Return the (X, Y) coordinate for the center point of the cell that contains the specified text.  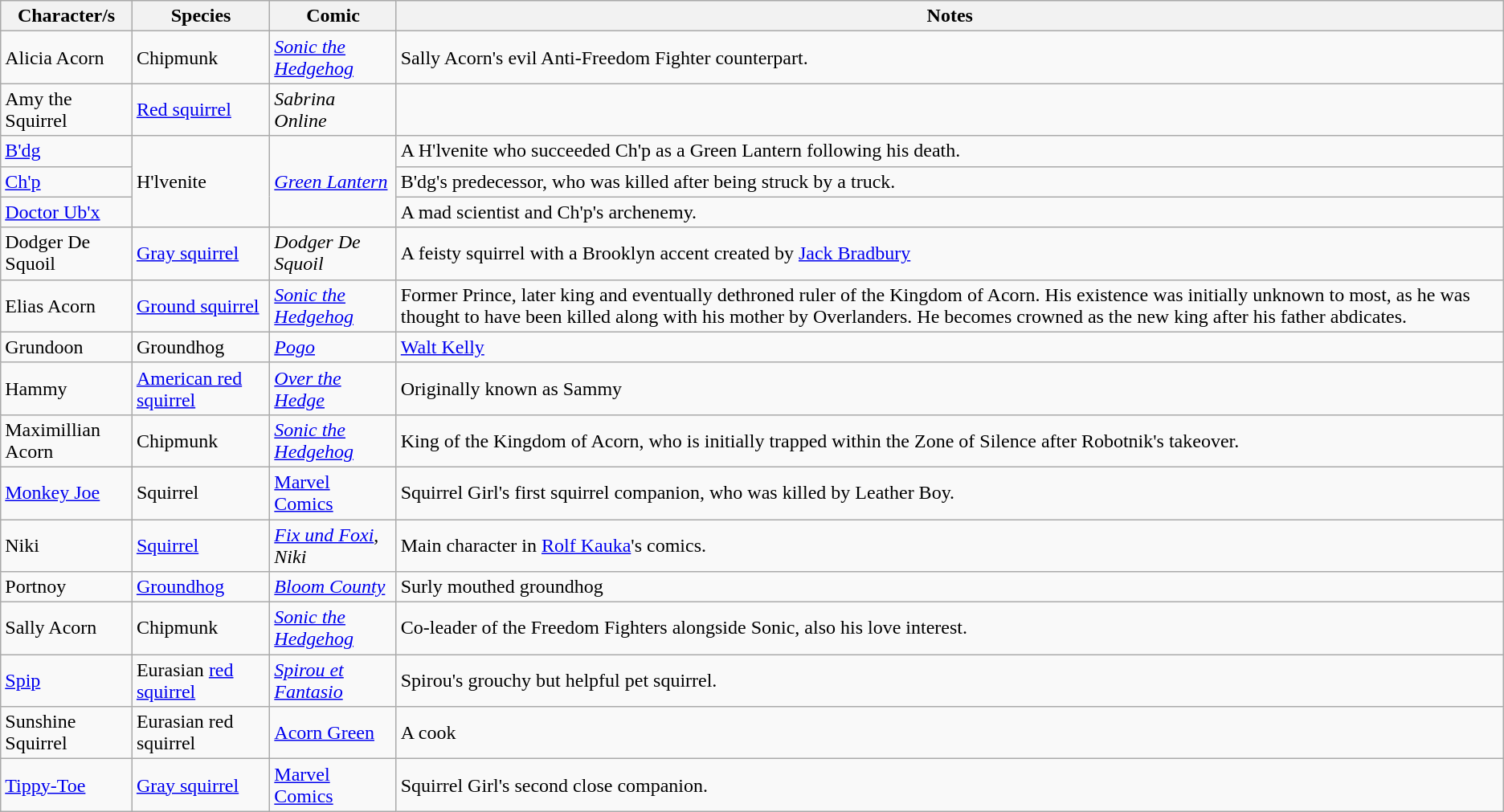
Ground squirrel (201, 305)
Walt Kelly (950, 347)
Sunshine Squirrel (67, 732)
Doctor Ub'x (67, 212)
American red squirrel (201, 389)
Portnoy (67, 587)
Spirou et Fantasio (333, 681)
A cook (950, 732)
B'dg (67, 151)
Niki (67, 545)
Maximillian Acorn (67, 440)
Pogo (333, 347)
Bloom County (333, 587)
Co-leader of the Freedom Fighters alongside Sonic, also his love interest. (950, 628)
A feisty squirrel with a Brooklyn accent created by Jack Bradbury (950, 254)
Amy the Squirrel (67, 109)
King of the Kingdom of Acorn, who is initially trapped within the Zone of Silence after Robotnik's takeover. (950, 440)
Grundoon (67, 347)
Alicia Acorn (67, 58)
Elias Acorn (67, 305)
Tippy-Toe (67, 785)
Character/s (67, 16)
Species (201, 16)
B'dg's predecessor, who was killed after being struck by a truck. (950, 182)
Acorn Green (333, 732)
H'lvenite (201, 182)
A H'lvenite who succeeded Ch'p as a Green Lantern following his death. (950, 151)
Notes (950, 16)
Over the Hedge (333, 389)
Comic (333, 16)
Squirrel Girl's second close companion. (950, 785)
Surly mouthed groundhog (950, 587)
Main character in Rolf Kauka's comics. (950, 545)
Red squirrel (201, 109)
Originally known as Sammy (950, 389)
Sally Acorn's evil Anti-Freedom Fighter counterpart. (950, 58)
Green Lantern (333, 182)
A mad scientist and Ch'p's archenemy. (950, 212)
Squirrel Girl's first squirrel companion, who was killed by Leather Boy. (950, 493)
Ch'p (67, 182)
Sabrina Online (333, 109)
Spip (67, 681)
Hammy (67, 389)
Sally Acorn (67, 628)
Fix und Foxi, Niki (333, 545)
Spirou's grouchy but helpful pet squirrel. (950, 681)
Monkey Joe (67, 493)
